Return [X, Y] of the center of cell containing provided text 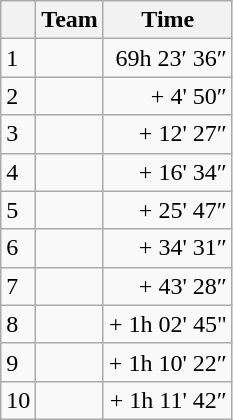
+ 1h 02' 45" [168, 324]
+ 1h 11' 42″ [168, 400]
69h 23′ 36″ [168, 58]
7 [18, 286]
+ 1h 10' 22″ [168, 362]
Time [168, 20]
2 [18, 96]
+ 4' 50″ [168, 96]
+ 34' 31″ [168, 248]
9 [18, 362]
6 [18, 248]
4 [18, 172]
+ 12' 27″ [168, 134]
Team [70, 20]
+ 43' 28″ [168, 286]
10 [18, 400]
+ 25' 47″ [168, 210]
3 [18, 134]
5 [18, 210]
1 [18, 58]
+ 16' 34″ [168, 172]
8 [18, 324]
